For the text-containing cell, return its midpoint in [x, y] coordinate format. 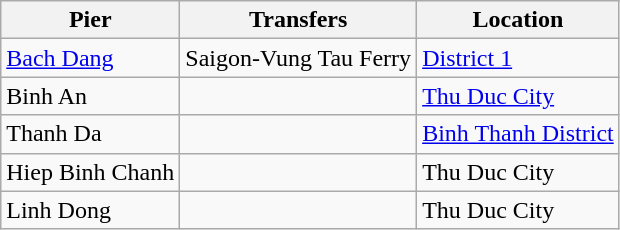
Bach Dang [90, 58]
Thanh Da [90, 134]
Binh An [90, 96]
Transfers [298, 20]
Location [518, 20]
Saigon-Vung Tau Ferry [298, 58]
Pier [90, 20]
District 1 [518, 58]
Hiep Binh Chanh [90, 172]
Binh Thanh District [518, 134]
Linh Dong [90, 210]
